Provide the (X, Y) coordinate of the cell's center where the given text is located.  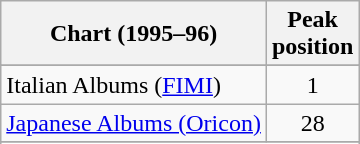
1 (312, 85)
Italian Albums (FIMI) (134, 85)
Chart (1995–96) (134, 34)
Japanese Albums (Oricon) (134, 123)
Peakposition (312, 34)
28 (312, 123)
